Capture the cell that displays the provided text and extract its [x, y] central coordinate. 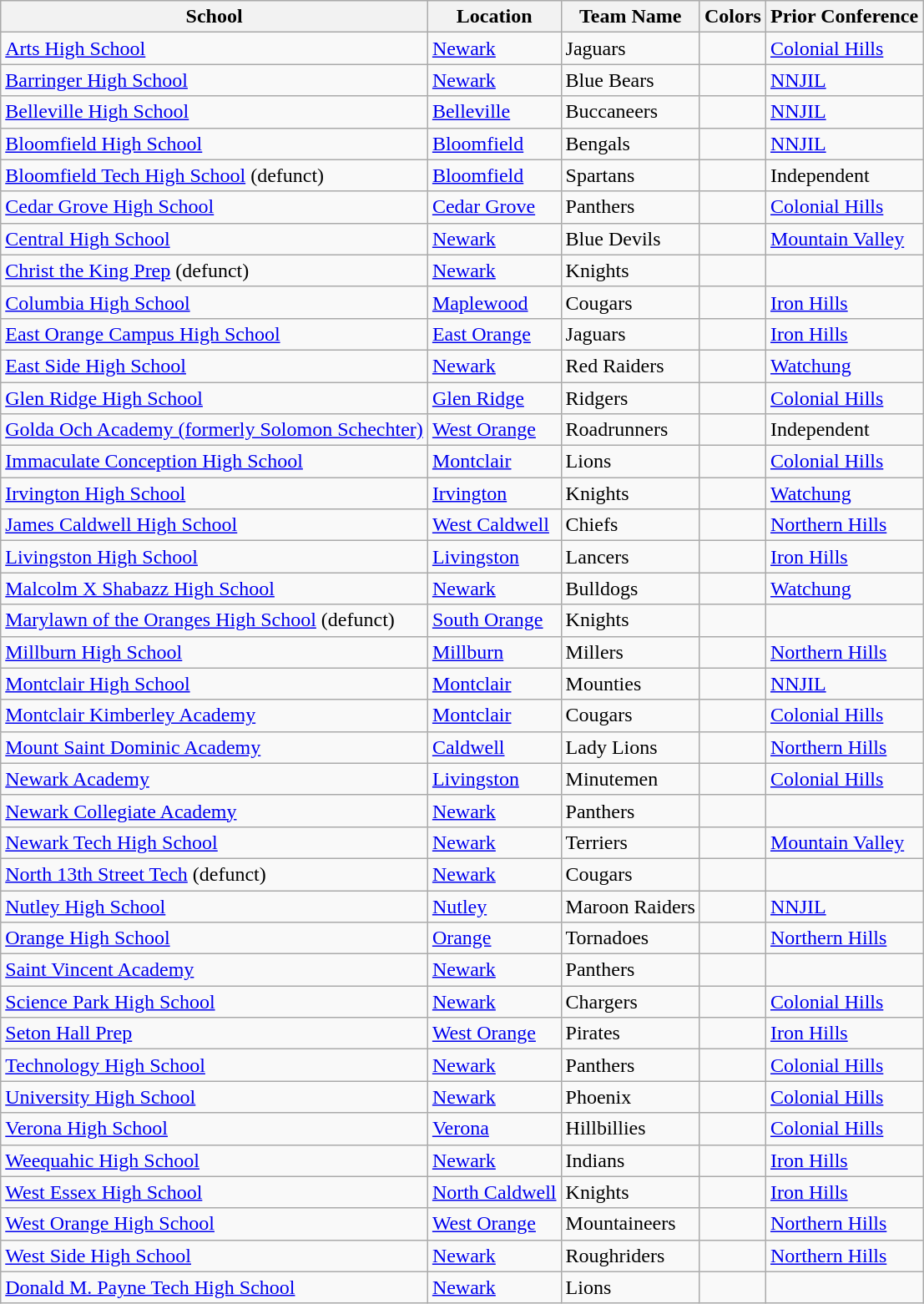
Indians [630, 1160]
James Caldwell High School [215, 525]
Donald M. Payne Tech High School [215, 1287]
Millburn High School [215, 652]
Chargers [630, 1002]
Buccaneers [630, 112]
Belleville [494, 112]
Millburn [494, 652]
West Caldwell [494, 525]
Pirates [630, 1034]
North 13th Street Tech (defunct) [215, 874]
Hillbillies [630, 1129]
Montclair Kimberley Academy [215, 715]
Barringer High School [215, 80]
Cedar Grove [494, 207]
Technology High School [215, 1065]
Ridgers [630, 398]
Chiefs [630, 525]
Caldwell [494, 747]
School [215, 17]
Terriers [630, 842]
Livingston High School [215, 557]
West Side High School [215, 1256]
University High School [215, 1097]
Belleville High School [215, 112]
Cedar Grove High School [215, 207]
Tornadoes [630, 938]
Irvington High School [215, 493]
Weequahic High School [215, 1160]
Lancers [630, 557]
South Orange [494, 620]
Arts High School [215, 48]
Central High School [215, 239]
Blue Bears [630, 80]
Seton Hall Prep [215, 1034]
Golda Och Academy (formerly Solomon Schechter) [215, 430]
Minutemen [630, 779]
Christ the King Prep (defunct) [215, 270]
Nutley High School [215, 906]
Colors [733, 17]
North Caldwell [494, 1192]
Marylawn of the Oranges High School (defunct) [215, 620]
Orange High School [215, 938]
Irvington [494, 493]
West Essex High School [215, 1192]
Bloomfield Tech High School (defunct) [215, 175]
Immaculate Conception High School [215, 462]
Science Park High School [215, 1002]
Nutley [494, 906]
Location [494, 17]
East Orange [494, 334]
Blue Devils [630, 239]
Malcolm X Shabazz High School [215, 589]
Columbia High School [215, 302]
Roadrunners [630, 430]
Verona [494, 1129]
Newark Tech High School [215, 842]
Spartans [630, 175]
Verona High School [215, 1129]
Orange [494, 938]
Newark Collegiate Academy [215, 811]
Maplewood [494, 302]
Mount Saint Dominic Academy [215, 747]
Bengals [630, 144]
Montclair High School [215, 684]
Glen Ridge High School [215, 398]
Lady Lions [630, 747]
Maroon Raiders [630, 906]
Mounties [630, 684]
Phoenix [630, 1097]
Newark Academy [215, 779]
Bloomfield High School [215, 144]
West Orange High School [215, 1224]
Glen Ridge [494, 398]
Team Name [630, 17]
Roughriders [630, 1256]
Millers [630, 652]
Mountaineers [630, 1224]
Red Raiders [630, 366]
Prior Conference [844, 17]
Bulldogs [630, 589]
Saint Vincent Academy [215, 970]
East Side High School [215, 366]
East Orange Campus High School [215, 334]
